Return the [X, Y] coordinate for the center point of the cell that contains the specified text.  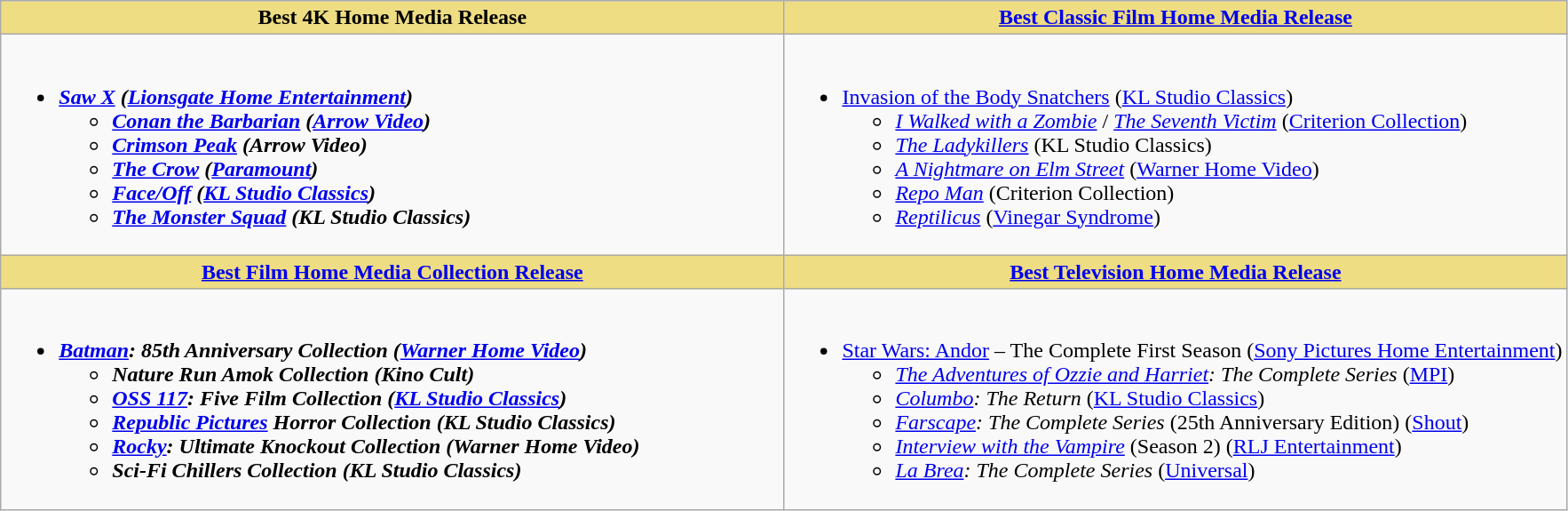
Best Television Home Media Release [1176, 272]
Best Film Home Media Collection Release [392, 272]
Best Classic Film Home Media Release [1176, 18]
Best 4K Home Media Release [392, 18]
